Provide the [X, Y] coordinate of the cell's center where the given text is located.  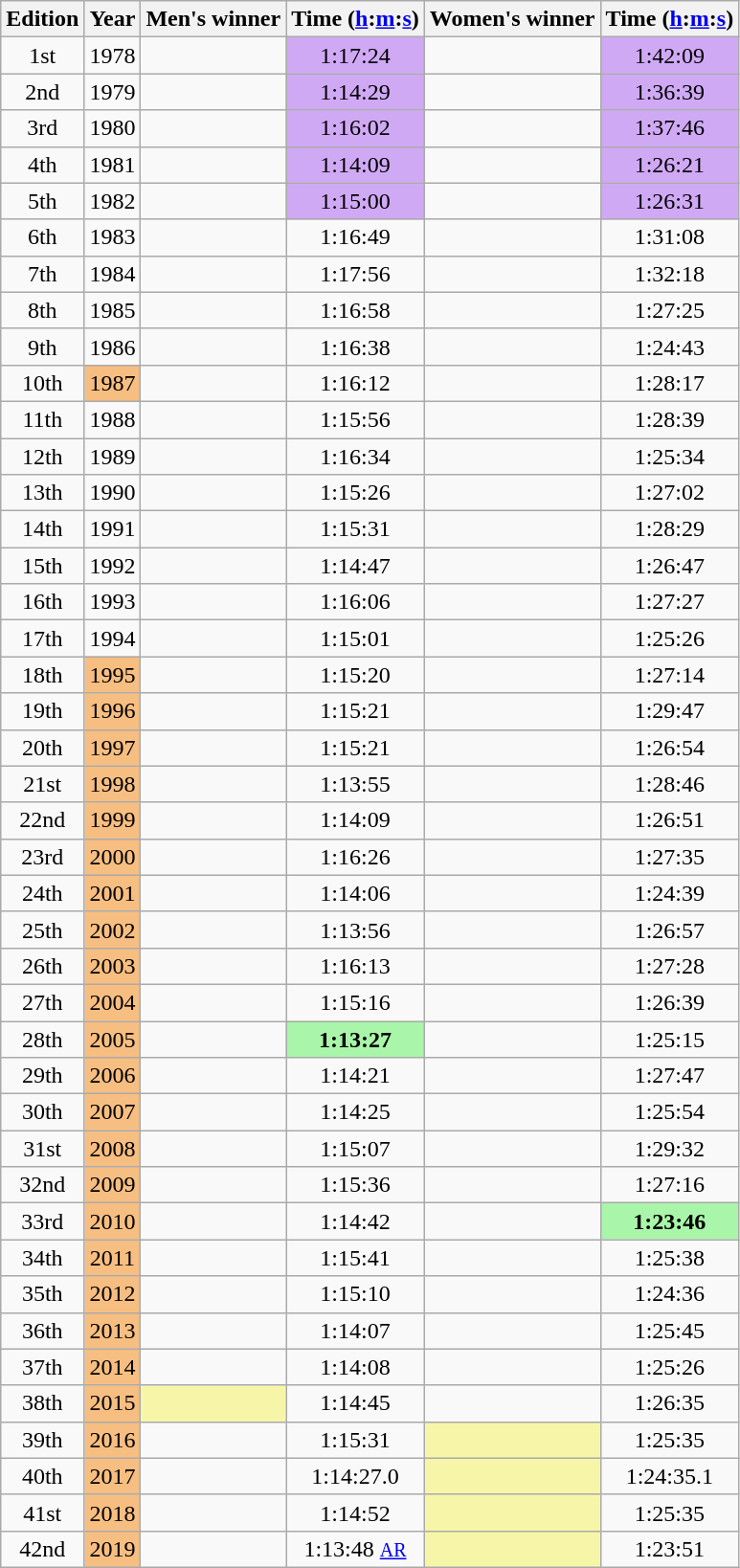
1:26:54 [670, 748]
1:24:35.1 [670, 1476]
2006 [113, 1076]
1:27:25 [670, 310]
38th [42, 1403]
1:15:20 [356, 675]
1986 [113, 347]
1:15:10 [356, 1294]
1:15:56 [356, 419]
Edition [42, 19]
23rd [42, 857]
22nd [42, 820]
19th [42, 711]
1:27:14 [670, 675]
1:16:12 [356, 383]
1:27:35 [670, 857]
1990 [113, 493]
2016 [113, 1440]
11th [42, 419]
1:29:32 [670, 1149]
31st [42, 1149]
1:15:36 [356, 1185]
1981 [113, 165]
1:31:08 [670, 237]
1:27:47 [670, 1076]
1993 [113, 602]
2015 [113, 1403]
37th [42, 1367]
2007 [113, 1112]
2000 [113, 857]
1:14:27.0 [356, 1476]
18th [42, 675]
1:24:39 [670, 893]
1:27:16 [670, 1185]
1:16:34 [356, 457]
1:26:31 [670, 201]
1:26:21 [670, 165]
1:13:48 AR [356, 1549]
26th [42, 966]
2013 [113, 1331]
1989 [113, 457]
1:17:56 [356, 274]
1:36:39 [670, 92]
2012 [113, 1294]
1:24:43 [670, 347]
1:27:27 [670, 602]
27th [42, 1002]
8th [42, 310]
1:23:51 [670, 1549]
7th [42, 274]
1:25:15 [670, 1039]
16th [42, 602]
1:16:38 [356, 347]
3rd [42, 128]
1:16:02 [356, 128]
1:15:41 [356, 1258]
1998 [113, 784]
2004 [113, 1002]
2018 [113, 1512]
1:28:17 [670, 383]
9th [42, 347]
33rd [42, 1221]
1:15:07 [356, 1149]
1:28:39 [670, 419]
13th [42, 493]
1:32:18 [670, 274]
2001 [113, 893]
1:15:26 [356, 493]
1997 [113, 748]
20th [42, 748]
2009 [113, 1185]
1:13:56 [356, 930]
1:14:52 [356, 1512]
1988 [113, 419]
42nd [42, 1549]
14th [42, 529]
21st [42, 784]
1:25:34 [670, 457]
1:23:46 [670, 1221]
39th [42, 1440]
34th [42, 1258]
1:14:07 [356, 1331]
1:28:29 [670, 529]
2002 [113, 930]
1:13:55 [356, 784]
1992 [113, 566]
Men's winner [213, 19]
17th [42, 638]
1:24:36 [670, 1294]
2010 [113, 1221]
1991 [113, 529]
1:14:21 [356, 1076]
1:26:35 [670, 1403]
35th [42, 1294]
40th [42, 1476]
2019 [113, 1549]
1:26:51 [670, 820]
1:25:54 [670, 1112]
1:26:47 [670, 566]
25th [42, 930]
1:26:57 [670, 930]
1:16:58 [356, 310]
6th [42, 237]
1978 [113, 56]
1:14:42 [356, 1221]
1:29:47 [670, 711]
2005 [113, 1039]
1:16:26 [356, 857]
1:25:45 [670, 1331]
1:26:39 [670, 1002]
24th [42, 893]
4th [42, 165]
41st [42, 1512]
Year [113, 19]
10th [42, 383]
12th [42, 457]
1999 [113, 820]
1995 [113, 675]
1983 [113, 237]
1996 [113, 711]
2008 [113, 1149]
5th [42, 201]
1:14:45 [356, 1403]
1:42:09 [670, 56]
1994 [113, 638]
28th [42, 1039]
1:16:06 [356, 602]
1:15:01 [356, 638]
1984 [113, 274]
1:28:46 [670, 784]
1:14:29 [356, 92]
36th [42, 1331]
1:15:16 [356, 1002]
1st [42, 56]
1:25:38 [670, 1258]
2014 [113, 1367]
Women's winner [512, 19]
1:16:13 [356, 966]
1985 [113, 310]
1:14:06 [356, 893]
1982 [113, 201]
2017 [113, 1476]
1:14:47 [356, 566]
1:15:00 [356, 201]
1980 [113, 128]
2nd [42, 92]
1:13:27 [356, 1039]
32nd [42, 1185]
29th [42, 1076]
1:17:24 [356, 56]
1:27:28 [670, 966]
15th [42, 566]
1987 [113, 383]
1979 [113, 92]
1:27:02 [670, 493]
2011 [113, 1258]
2003 [113, 966]
1:37:46 [670, 128]
1:14:08 [356, 1367]
1:16:49 [356, 237]
1:14:25 [356, 1112]
30th [42, 1112]
